For the text-containing cell, return its midpoint in (X, Y) coordinate format. 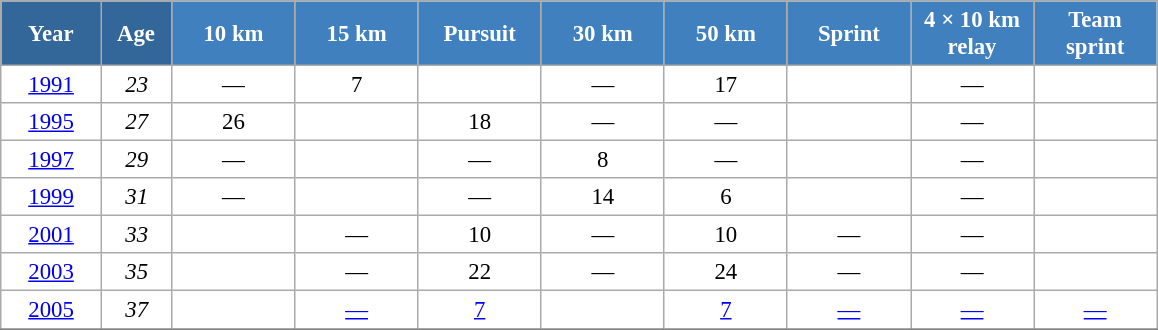
10 km (234, 34)
35 (136, 273)
2005 (52, 310)
31 (136, 197)
15 km (356, 34)
30 km (602, 34)
14 (602, 197)
Team sprint (1096, 34)
33 (136, 235)
Year (52, 34)
18 (480, 122)
17 (726, 85)
Pursuit (480, 34)
23 (136, 85)
37 (136, 310)
1999 (52, 197)
4 × 10 km relay (972, 34)
29 (136, 160)
6 (726, 197)
Age (136, 34)
50 km (726, 34)
2003 (52, 273)
22 (480, 273)
Sprint (848, 34)
27 (136, 122)
24 (726, 273)
26 (234, 122)
1997 (52, 160)
8 (602, 160)
1991 (52, 85)
2001 (52, 235)
1995 (52, 122)
